Capture the cell that displays the provided text and extract its (X, Y) central coordinate. 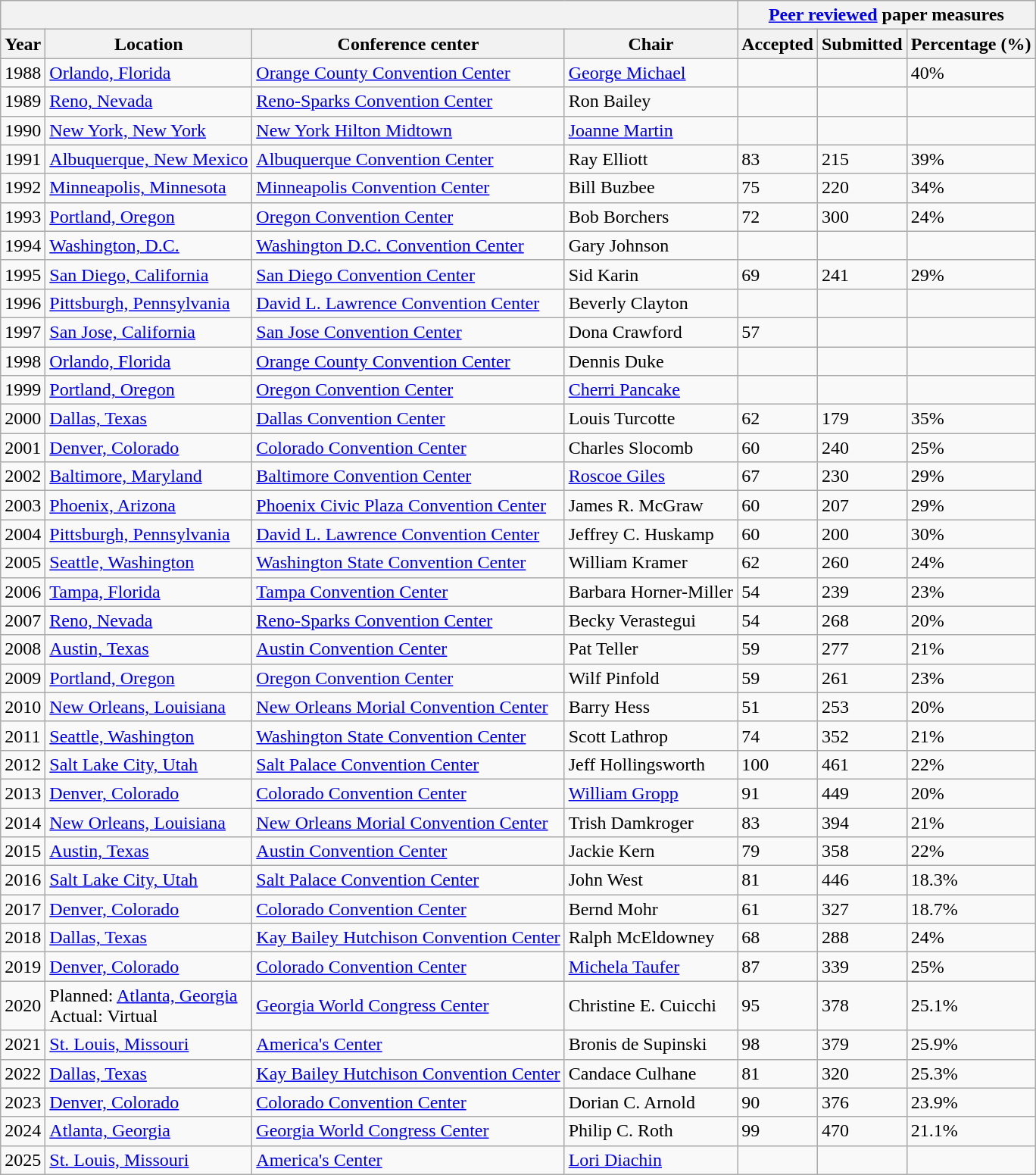
320 (862, 1073)
339 (862, 967)
2025 (23, 1160)
Louis Turcotte (651, 419)
George Michael (651, 73)
2022 (23, 1073)
2004 (23, 534)
376 (862, 1102)
Baltimore Convention Center (408, 477)
2023 (23, 1102)
Charles Slocomb (651, 448)
Peer reviewed paper measures (886, 15)
Baltimore, Maryland (148, 477)
Submitted (862, 44)
34% (971, 188)
San Diego Convention Center (408, 274)
51 (778, 707)
2001 (23, 448)
40% (971, 73)
2019 (23, 967)
1993 (23, 217)
2016 (23, 880)
379 (862, 1045)
260 (862, 563)
2002 (23, 477)
2020 (23, 1006)
87 (778, 967)
Dennis Duke (651, 361)
Conference center (408, 44)
1990 (23, 130)
Location (148, 44)
2014 (23, 822)
57 (778, 332)
67 (778, 477)
Percentage (%) (971, 44)
James R. McGraw (651, 505)
Bill Buzbee (651, 188)
Minneapolis, Minnesota (148, 188)
John West (651, 880)
Joanne Martin (651, 130)
Phoenix, Arizona (148, 505)
Bronis de Supinski (651, 1045)
261 (862, 678)
1989 (23, 102)
230 (862, 477)
2012 (23, 764)
Cherri Pancake (651, 390)
Gary Johnson (651, 245)
100 (778, 764)
Bob Borchers (651, 217)
2006 (23, 592)
Scott Lathrop (651, 736)
69 (778, 274)
91 (778, 793)
18.7% (971, 909)
98 (778, 1045)
Sid Karin (651, 274)
72 (778, 217)
Dorian C. Arnold (651, 1102)
2008 (23, 649)
1997 (23, 332)
San Jose, California (148, 332)
Becky Verastegui (651, 620)
352 (862, 736)
San Diego, California (148, 274)
300 (862, 217)
25.9% (971, 1045)
1998 (23, 361)
79 (778, 852)
90 (778, 1102)
30% (971, 534)
327 (862, 909)
215 (862, 159)
200 (862, 534)
240 (862, 448)
99 (778, 1131)
446 (862, 880)
2010 (23, 707)
Lori Diachin (651, 1160)
Atlanta, Georgia (148, 1131)
2011 (23, 736)
1999 (23, 390)
Jeff Hollingsworth (651, 764)
Ray Elliott (651, 159)
New York, New York (148, 130)
Beverly Clayton (651, 303)
Albuquerque, New Mexico (148, 159)
18.3% (971, 880)
Wilf Pinfold (651, 678)
Phoenix Civic Plaza Convention Center (408, 505)
2024 (23, 1131)
Accepted (778, 44)
2007 (23, 620)
2015 (23, 852)
2003 (23, 505)
2009 (23, 678)
378 (862, 1006)
1996 (23, 303)
25.1% (971, 1006)
Ralph McEldowney (651, 938)
Jackie Kern (651, 852)
288 (862, 938)
New York Hilton Midtown (408, 130)
449 (862, 793)
74 (778, 736)
2005 (23, 563)
461 (862, 764)
277 (862, 649)
Washington, D.C. (148, 245)
San Jose Convention Center (408, 332)
2000 (23, 419)
William Gropp (651, 793)
Planned: Atlanta, GeorgiaActual: Virtual (148, 1006)
179 (862, 419)
Roscoe Giles (651, 477)
Washington D.C. Convention Center (408, 245)
Pat Teller (651, 649)
Jeffrey C. Huskamp (651, 534)
268 (862, 620)
470 (862, 1131)
358 (862, 852)
Ron Bailey (651, 102)
2017 (23, 909)
Dona Crawford (651, 332)
39% (971, 159)
21.1% (971, 1131)
239 (862, 592)
William Kramer (651, 563)
Michela Taufer (651, 967)
Candace Culhane (651, 1073)
2013 (23, 793)
1991 (23, 159)
Year (23, 44)
2018 (23, 938)
68 (778, 938)
253 (862, 707)
Bernd Mohr (651, 909)
61 (778, 909)
Albuquerque Convention Center (408, 159)
Philip C. Roth (651, 1131)
394 (862, 822)
Minneapolis Convention Center (408, 188)
Chair (651, 44)
241 (862, 274)
Barbara Horner-Miller (651, 592)
Tampa, Florida (148, 592)
Trish Damkroger (651, 822)
220 (862, 188)
1992 (23, 188)
23.9% (971, 1102)
207 (862, 505)
Christine E. Cuicchi (651, 1006)
1994 (23, 245)
1988 (23, 73)
95 (778, 1006)
2021 (23, 1045)
35% (971, 419)
Dallas Convention Center (408, 419)
25.3% (971, 1073)
1995 (23, 274)
Barry Hess (651, 707)
75 (778, 188)
Tampa Convention Center (408, 592)
